Find where the given text appears and provide that cell's center as [X, Y] coordinate. 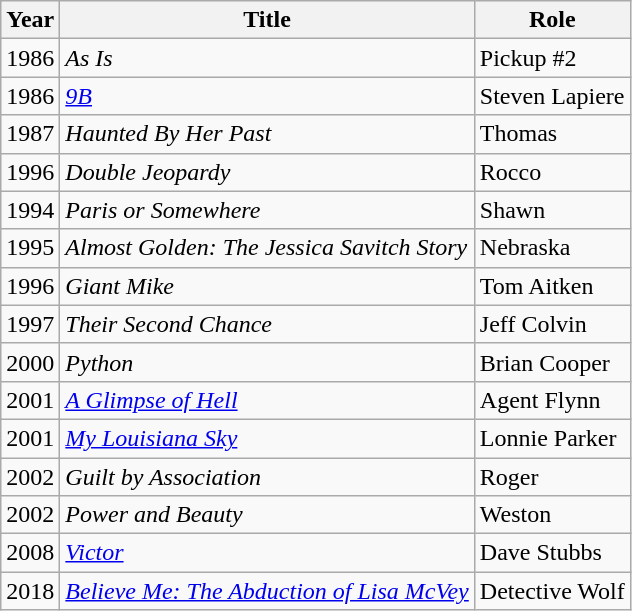
Nebraska [552, 248]
1994 [30, 210]
Giant Mike [267, 286]
Python [267, 362]
My Louisiana Sky [267, 438]
Weston [552, 515]
Agent Flynn [552, 400]
Detective Wolf [552, 591]
Rocco [552, 172]
Paris or Somewhere [267, 210]
Roger [552, 477]
Victor [267, 553]
1997 [30, 324]
2000 [30, 362]
Their Second Chance [267, 324]
Power and Beauty [267, 515]
9B [267, 96]
Dave Stubbs [552, 553]
Thomas [552, 134]
Jeff Colvin [552, 324]
A Glimpse of Hell [267, 400]
Guilt by Association [267, 477]
Believe Me: The Abduction of Lisa McVey [267, 591]
Role [552, 20]
As Is [267, 58]
Haunted By Her Past [267, 134]
Year [30, 20]
Steven Lapiere [552, 96]
Tom Aitken [552, 286]
2008 [30, 553]
Double Jeopardy [267, 172]
Pickup #2 [552, 58]
Brian Cooper [552, 362]
Title [267, 20]
1995 [30, 248]
Almost Golden: The Jessica Savitch Story [267, 248]
Lonnie Parker [552, 438]
Shawn [552, 210]
1987 [30, 134]
2018 [30, 591]
